For the text-containing cell, return its midpoint in (x, y) coordinate format. 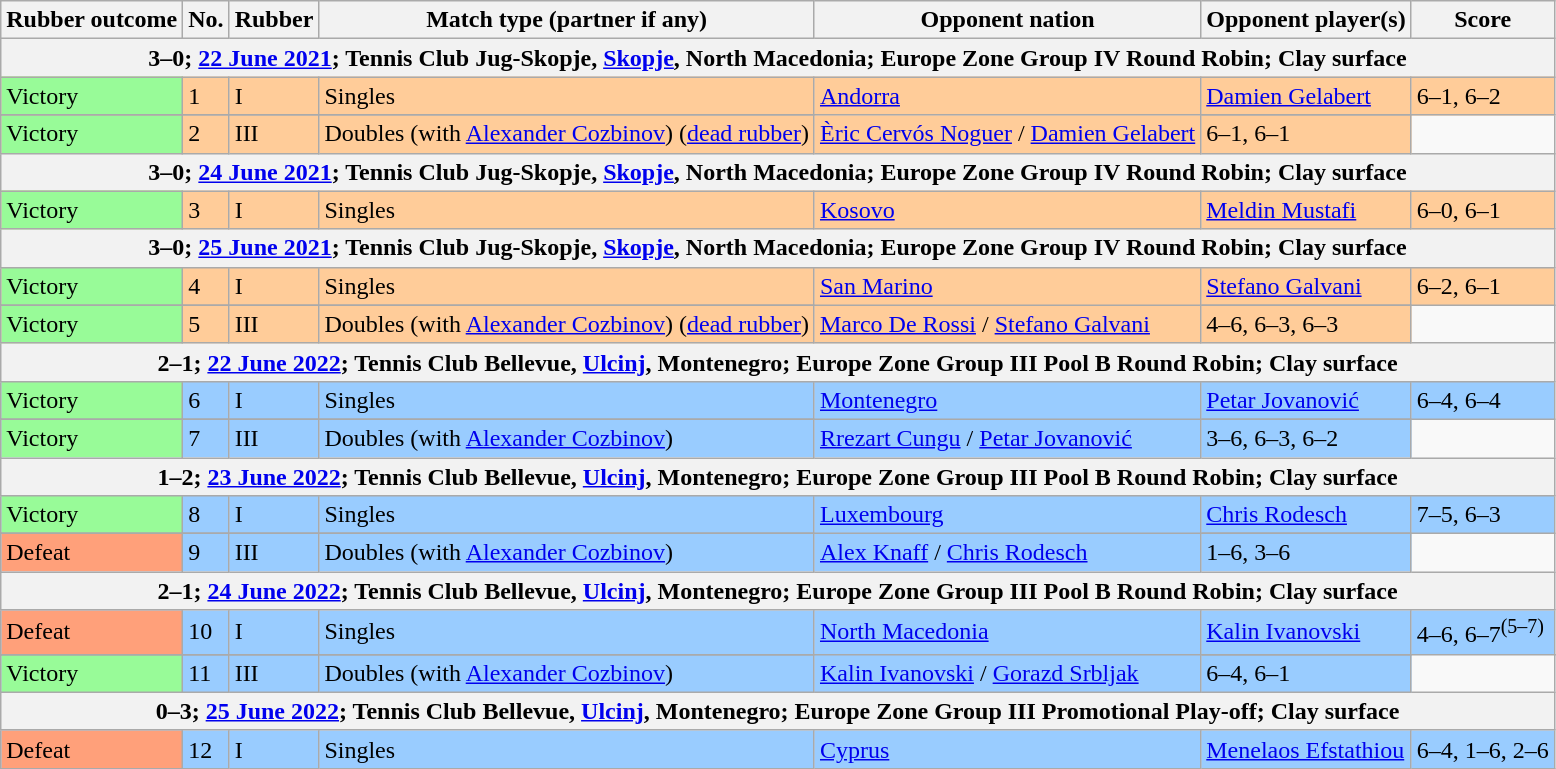
Kalin Ivanovski / Gorazd Srbljak (1007, 673)
1–2; 23 June 2022; Tennis Club Bellevue, Ulcinj, Montenegro; Europe Zone Group III Pool B Round Robin; Clay surface (778, 477)
Rrezart Cungu / Petar Jovanović (1007, 438)
Andorra (1007, 96)
Meldin Mustafi (1306, 210)
Rubber outcome (92, 20)
7 (206, 438)
Match type (partner if any) (567, 20)
5 (206, 324)
3–0; 25 June 2021; Tennis Club Jug-Skopje, Skopje, North Macedonia; Europe Zone Group IV Round Robin; Clay surface (778, 248)
6–4, 6–1 (1306, 673)
6–0, 6–1 (1482, 210)
6–2, 6–1 (1482, 286)
Opponent nation (1007, 20)
Damien Gelabert (1306, 96)
4–6, 6–7(5–7) (1482, 632)
9 (206, 553)
Èric Cervós Noguer / Damien Gelabert (1007, 134)
2–1; 22 June 2022; Tennis Club Bellevue, Ulcinj, Montenegro; Europe Zone Group III Pool B Round Robin; Clay surface (778, 362)
1–6, 3–6 (1306, 553)
6–4, 1–6, 2–6 (1482, 749)
Montenegro (1007, 400)
0–3; 25 June 2022; Tennis Club Bellevue, Ulcinj, Montenegro; Europe Zone Group III Promotional Play-off; Clay surface (778, 711)
Rubber (274, 20)
6–4, 6–4 (1482, 400)
Petar Jovanović (1306, 400)
San Marino (1007, 286)
Stefano Galvani (1306, 286)
6 (206, 400)
Alex Knaff / Chris Rodesch (1007, 553)
3–6, 6–3, 6–2 (1306, 438)
North Macedonia (1007, 632)
7–5, 6–3 (1482, 515)
Cyprus (1007, 749)
4–6, 6–3, 6–3 (1306, 324)
3–0; 24 June 2021; Tennis Club Jug-Skopje, Skopje, North Macedonia; Europe Zone Group IV Round Robin; Clay surface (778, 172)
10 (206, 632)
Kalin Ivanovski (1306, 632)
4 (206, 286)
Menelaos Efstathiou (1306, 749)
Marco De Rossi / Stefano Galvani (1007, 324)
3–0; 22 June 2021; Tennis Club Jug-Skopje, Skopje, North Macedonia; Europe Zone Group IV Round Robin; Clay surface (778, 58)
Chris Rodesch (1306, 515)
1 (206, 96)
8 (206, 515)
Luxembourg (1007, 515)
No. (206, 20)
2–1; 24 June 2022; Tennis Club Bellevue, Ulcinj, Montenegro; Europe Zone Group III Pool B Round Robin; Clay surface (778, 591)
Score (1482, 20)
6–1, 6–2 (1482, 96)
11 (206, 673)
12 (206, 749)
3 (206, 210)
Kosovo (1007, 210)
Opponent player(s) (1306, 20)
6–1, 6–1 (1306, 134)
2 (206, 134)
